Scan for the cell matching the given text and deliver its (X, Y) coordinate at center. 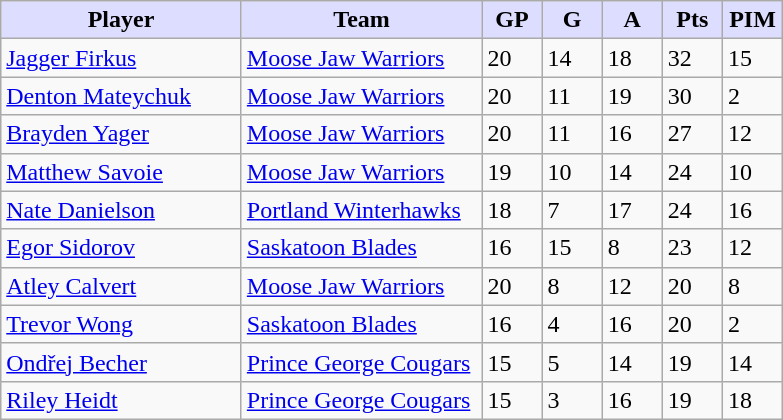
Team (362, 20)
17 (632, 210)
Pts (692, 20)
23 (692, 248)
3 (572, 400)
Brayden Yager (122, 134)
GP (512, 20)
Player (122, 20)
5 (572, 362)
27 (692, 134)
A (632, 20)
Matthew Savoie (122, 172)
Trevor Wong (122, 324)
G (572, 20)
Egor Sidorov (122, 248)
PIM (752, 20)
Portland Winterhawks (362, 210)
Nate Danielson (122, 210)
7 (572, 210)
Atley Calvert (122, 286)
32 (692, 58)
Denton Mateychuk (122, 96)
Riley Heidt (122, 400)
Jagger Firkus (122, 58)
30 (692, 96)
4 (572, 324)
Ondřej Becher (122, 362)
